Output the (X, Y) coordinate of the center of the cell containing the given text.  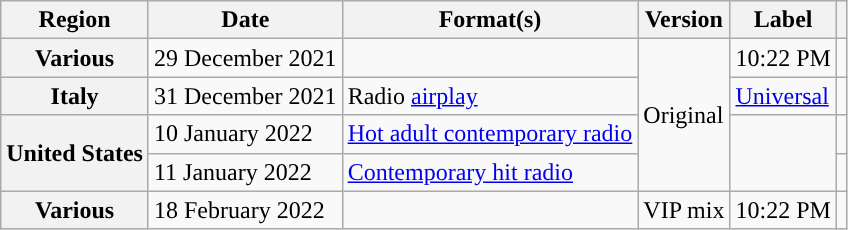
Date (245, 20)
Universal (783, 96)
Version (684, 20)
11 January 2022 (245, 172)
VIP mix (684, 210)
31 December 2021 (245, 96)
Region (75, 20)
29 December 2021 (245, 58)
Format(s) (490, 20)
Original (684, 115)
10 January 2022 (245, 134)
18 February 2022 (245, 210)
Contemporary hit radio (490, 172)
Radio airplay (490, 96)
United States (75, 153)
Hot adult contemporary radio (490, 134)
Italy (75, 96)
Label (783, 20)
